For the text-containing cell, return its midpoint in (x, y) coordinate format. 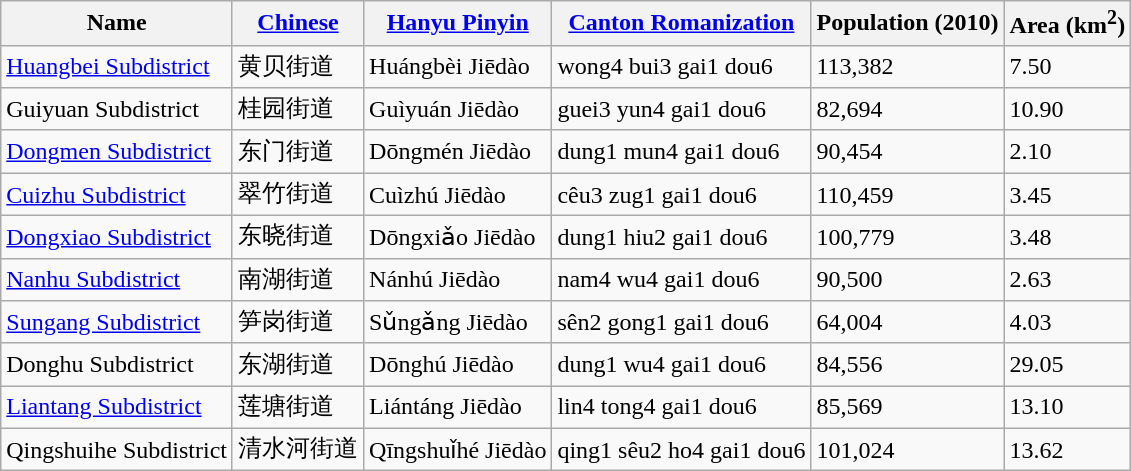
Nánhú Jiēdào (458, 280)
Qingshuihe Subdistrict (117, 450)
东晓街道 (298, 238)
Donghu Subdistrict (117, 364)
Area (km2) (1068, 24)
Population (2010) (908, 24)
黄贝街道 (298, 66)
Guiyuan Subdistrict (117, 110)
90,500 (908, 280)
dung1 mun4 gai1 dou6 (682, 152)
Huángbèi Jiēdào (458, 66)
Qīngshuǐhé Jiēdào (458, 450)
113,382 (908, 66)
Dōngmén Jiēdào (458, 152)
Guìyuán Jiēdào (458, 110)
13.10 (1068, 408)
桂园街道 (298, 110)
2.63 (1068, 280)
10.90 (1068, 110)
Dongmen Subdistrict (117, 152)
东门街道 (298, 152)
东湖街道 (298, 364)
笋岗街道 (298, 322)
wong4 bui3 gai1 dou6 (682, 66)
100,779 (908, 238)
Dōngxiǎo Jiēdào (458, 238)
nam4 wu4 gai1 dou6 (682, 280)
29.05 (1068, 364)
Hanyu Pinyin (458, 24)
Sungang Subdistrict (117, 322)
2.10 (1068, 152)
南湖街道 (298, 280)
Cuìzhú Jiēdào (458, 194)
82,694 (908, 110)
Nanhu Subdistrict (117, 280)
13.62 (1068, 450)
84,556 (908, 364)
Cuizhu Subdistrict (117, 194)
90,454 (908, 152)
3.48 (1068, 238)
Canton Romanization (682, 24)
101,024 (908, 450)
清水河街道 (298, 450)
4.03 (1068, 322)
Chinese (298, 24)
64,004 (908, 322)
莲塘街道 (298, 408)
qing1 sêu2 ho4 gai1 dou6 (682, 450)
3.45 (1068, 194)
翠竹街道 (298, 194)
Liántáng Jiēdào (458, 408)
dung1 wu4 gai1 dou6 (682, 364)
Sǔngǎng Jiēdào (458, 322)
Name (117, 24)
7.50 (1068, 66)
85,569 (908, 408)
Dongxiao Subdistrict (117, 238)
Dōnghú Jiēdào (458, 364)
sên2 gong1 gai1 dou6 (682, 322)
dung1 hiu2 gai1 dou6 (682, 238)
110,459 (908, 194)
Huangbei Subdistrict (117, 66)
lin4 tong4 gai1 dou6 (682, 408)
Liantang Subdistrict (117, 408)
cêu3 zug1 gai1 dou6 (682, 194)
guei3 yun4 gai1 dou6 (682, 110)
